Search for the cell housing the specified text and yield its (x, y) center coordinate. 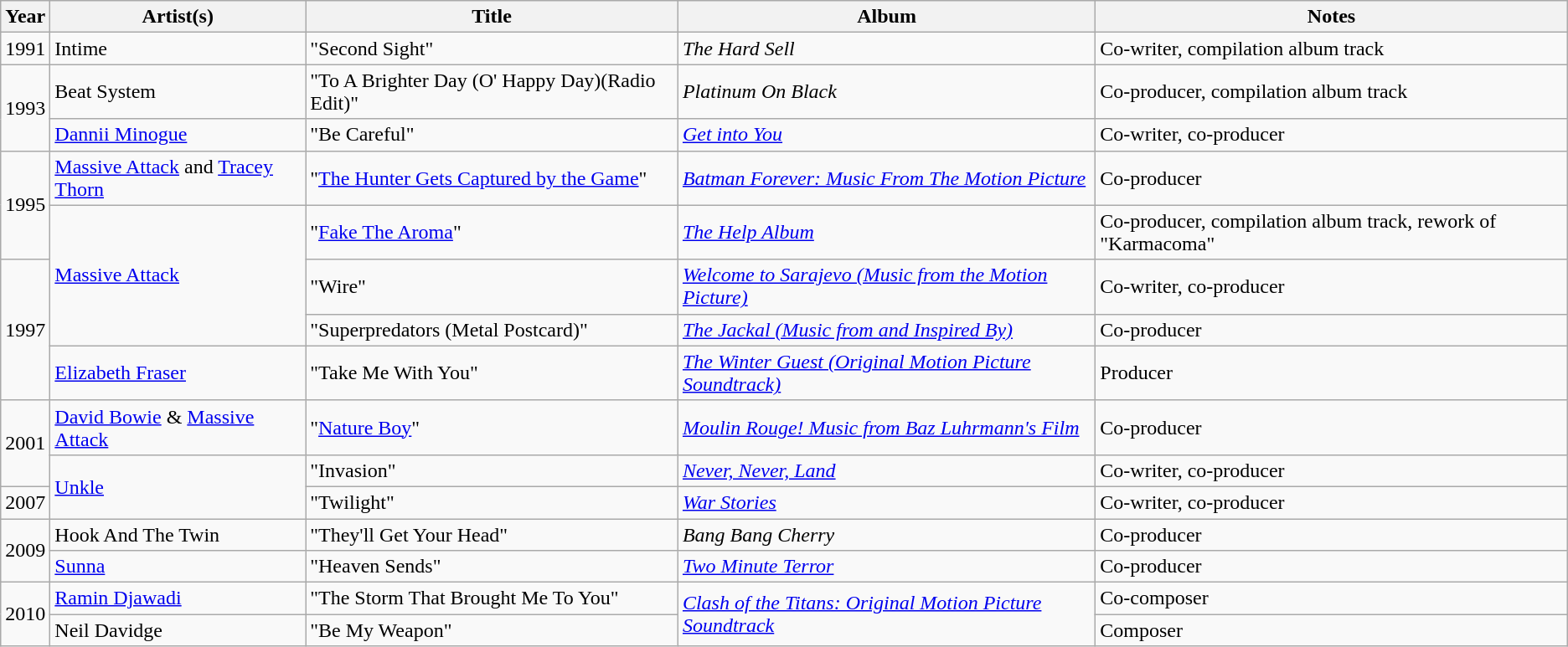
"The Hunter Gets Captured by the Game" (493, 177)
Sunna (178, 567)
Artist(s) (178, 17)
"To A Brighter Day (O' Happy Day)(Radio Edit)" (493, 92)
Welcome to Sarajevo (Music from the Motion Picture) (886, 286)
Notes (1332, 17)
1997 (25, 330)
Massive Attack and Tracey Thorn (178, 177)
The Jackal (Music from and Inspired By) (886, 330)
Bang Bang Cherry (886, 535)
1995 (25, 205)
"Be My Weapon" (493, 630)
"Heaven Sends" (493, 567)
The Help Album (886, 233)
1993 (25, 107)
Hook And The Twin (178, 535)
Album (886, 17)
Co-composer (1332, 598)
Batman Forever: Music From The Motion Picture (886, 177)
"Second Sight" (493, 49)
The Winter Guest (Original Motion Picture Soundtrack) (886, 373)
Composer (1332, 630)
Massive Attack (178, 275)
2001 (25, 444)
Clash of the Titans: Original Motion Picture Soundtrack (886, 614)
"They'll Get Your Head" (493, 535)
Beat System (178, 92)
2009 (25, 551)
"Take Me With You" (493, 373)
Never, Never, Land (886, 470)
Moulin Rouge! Music from Baz Luhrmann's Film (886, 427)
1991 (25, 49)
2007 (25, 502)
Co-producer, compilation album track, rework of "Karmacoma" (1332, 233)
Title (493, 17)
Two Minute Terror (886, 567)
"Fake The Aroma" (493, 233)
"Be Careful" (493, 135)
"Invasion" (493, 470)
Co-producer, compilation album track (1332, 92)
"The Storm That Brought Me To You" (493, 598)
"Twilight" (493, 502)
War Stories (886, 502)
Dannii Minogue (178, 135)
Producer (1332, 373)
Year (25, 17)
Co-writer, compilation album track (1332, 49)
The Hard Sell (886, 49)
Neil Davidge (178, 630)
Ramin Djawadi (178, 598)
Get into You (886, 135)
David Bowie & Massive Attack (178, 427)
"Nature Boy" (493, 427)
"Superpredators (Metal Postcard)" (493, 330)
Unkle (178, 486)
Intime (178, 49)
Elizabeth Fraser (178, 373)
2010 (25, 614)
"Wire" (493, 286)
Platinum On Black (886, 92)
